Return [X, Y] of the center of cell containing provided text 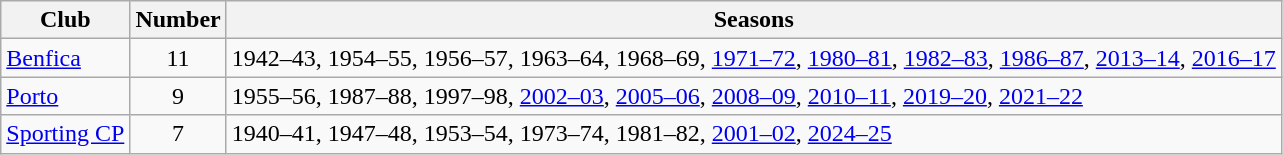
1942–43, 1954–55, 1956–57, 1963–64, 1968–69, 1971–72, 1980–81, 1982–83, 1986–87, 2013–14, 2016–17 [754, 58]
Club [66, 20]
Porto [66, 96]
11 [178, 58]
Number [178, 20]
9 [178, 96]
Seasons [754, 20]
Sporting CP [66, 134]
1955–56, 1987–88, 1997–98, 2002–03, 2005–06, 2008–09, 2010–11, 2019–20, 2021–22 [754, 96]
Benfica [66, 58]
1940–41, 1947–48, 1953–54, 1973–74, 1981–82, 2001–02, 2024–25 [754, 134]
7 [178, 134]
